Find where the given text appears and provide that cell's center as [x, y] coordinate. 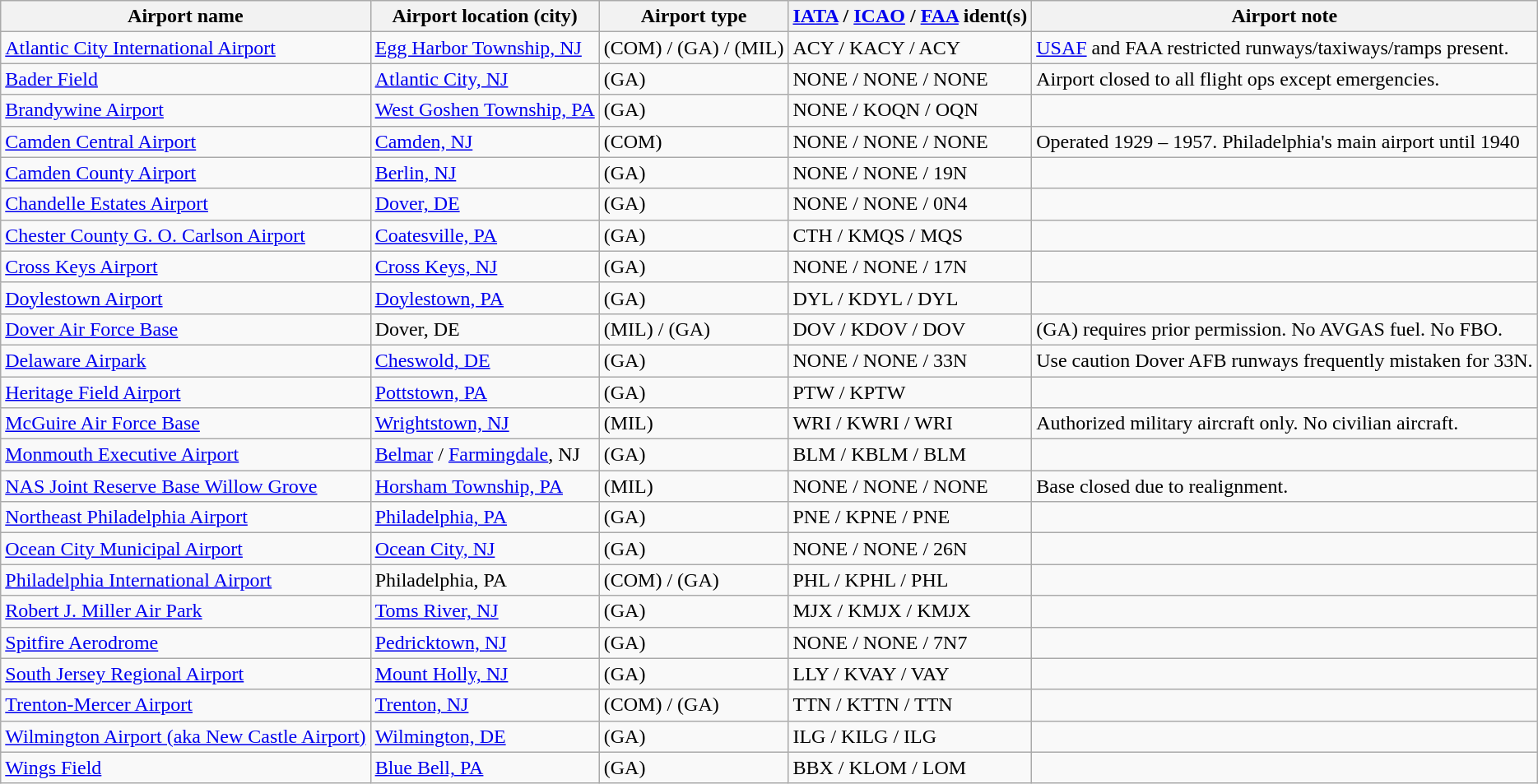
Wings Field [186, 768]
PNE / KPNE / PNE [910, 517]
Authorized military aircraft only. No civilian aircraft. [1285, 424]
Philadelphia International Airport [186, 580]
Northeast Philadelphia Airport [186, 517]
NAS Joint Reserve Base Willow Grove [186, 486]
Dover Air Force Base [186, 329]
Toms River, NJ [485, 611]
Chandelle Estates Airport [186, 204]
Ocean City, NJ [485, 549]
Operated 1929 – 1957. Philadelphia's main airport until 1940 [1285, 141]
Wilmington Airport (aka New Castle Airport) [186, 736]
Airport location (city) [485, 16]
MJX / KMJX / KMJX [910, 611]
Doylestown, PA [485, 298]
PHL / KPHL / PHL [910, 580]
BBX / KLOM / LOM [910, 768]
NONE / NONE / 17N [910, 267]
Horsham Township, PA [485, 486]
Blue Bell, PA [485, 768]
TTN / KTTN / TTN [910, 705]
Cross Keys, NJ [485, 267]
(GA) requires prior permission. No AVGAS fuel. No FBO. [1285, 329]
NONE / NONE / 26N [910, 549]
Airport closed to all flight ops except emergencies. [1285, 79]
Cross Keys Airport [186, 267]
Chester County G. O. Carlson Airport [186, 235]
Egg Harbor Township, NJ [485, 48]
IATA / ICAO / FAA ident(s) [910, 16]
(COM) / (GA) / (MIL) [694, 48]
McGuire Air Force Base [186, 424]
Robert J. Miller Air Park [186, 611]
USAF and FAA restricted runways/taxiways/ramps present. [1285, 48]
Heritage Field Airport [186, 392]
NONE / KOQN / OQN [910, 110]
Delaware Airpark [186, 360]
Pottstown, PA [485, 392]
Berlin, NJ [485, 173]
Camden County Airport [186, 173]
Pedricktown, NJ [485, 643]
Monmouth Executive Airport [186, 455]
DYL / KDYL / DYL [910, 298]
(MIL) / (GA) [694, 329]
Atlantic City, NJ [485, 79]
Coatesville, PA [485, 235]
Brandywine Airport [186, 110]
Doylestown Airport [186, 298]
Ocean City Municipal Airport [186, 549]
Use caution Dover AFB runways frequently mistaken for 33N. [1285, 360]
Airport name [186, 16]
Trenton-Mercer Airport [186, 705]
(COM) [694, 141]
NONE / NONE / 7N7 [910, 643]
Camden Central Airport [186, 141]
Mount Holly, NJ [485, 674]
Wilmington, DE [485, 736]
NONE / NONE / 19N [910, 173]
NONE / NONE / 0N4 [910, 204]
Wrightstown, NJ [485, 424]
ACY / KACY / ACY [910, 48]
Airport type [694, 16]
West Goshen Township, PA [485, 110]
Trenton, NJ [485, 705]
South Jersey Regional Airport [186, 674]
Bader Field [186, 79]
PTW / KPTW [910, 392]
LLY / KVAY / VAY [910, 674]
Atlantic City International Airport [186, 48]
Airport note [1285, 16]
DOV / KDOV / DOV [910, 329]
ILG / KILG / ILG [910, 736]
CTH / KMQS / MQS [910, 235]
Spitfire Aerodrome [186, 643]
WRI / KWRI / WRI [910, 424]
Cheswold, DE [485, 360]
Base closed due to realignment. [1285, 486]
Camden, NJ [485, 141]
Belmar / Farmingdale, NJ [485, 455]
BLM / KBLM / BLM [910, 455]
NONE / NONE / 33N [910, 360]
